Identify which cell holds the provided text, then report its [x, y] central coordinate. 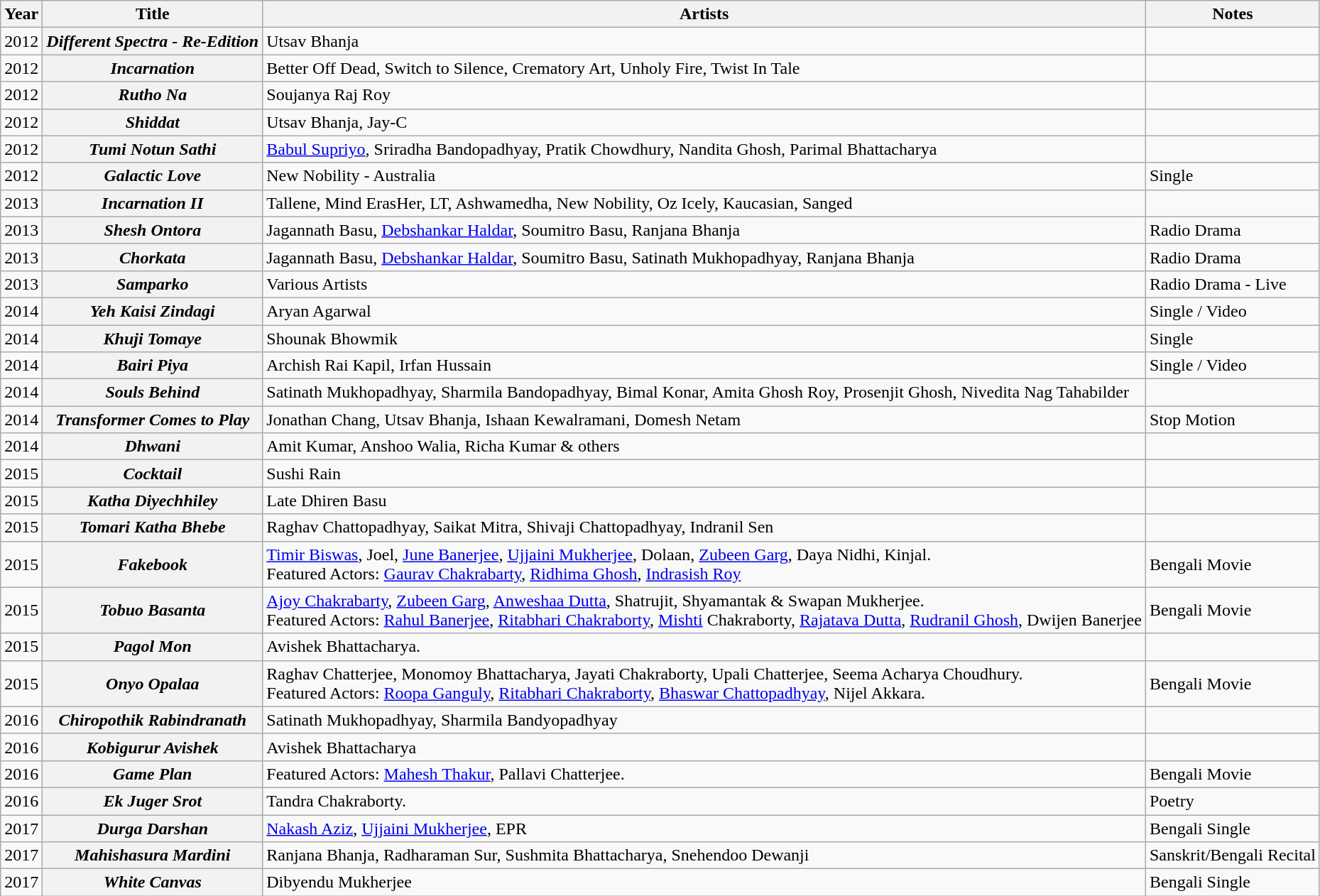
Notes [1233, 14]
Tallene, Mind ErasHer, LT, Ashwamedha, New Nobility, Oz Icely, Kaucasian, Sanged [704, 203]
Khuji Tomaye [153, 339]
Soujanya Raj Roy [704, 95]
Tomari Katha Bhebe [153, 528]
Featured Actors: Mahesh Thakur, Pallavi Chatterjee. [704, 774]
Jagannath Basu, Debshankar Haldar, Soumitro Basu, Ranjana Bhanja [704, 230]
Pagol Mon [153, 647]
Jonathan Chang, Utsav Bhanja, Ishaan Kewalramani, Domesh Netam [704, 420]
Dhwani [153, 447]
Onyo Opalaa [153, 683]
Shiddat [153, 122]
Tandra Chakraborty. [704, 801]
Stop Motion [1233, 420]
Cocktail [153, 474]
Incarnation II [153, 203]
Satinath Mukhopadhyay, Sharmila Bandopadhyay, Bimal Konar, Amita Ghosh Roy, Prosenjit Ghosh, Nivedita Nag Tahabilder [704, 393]
Satinath Mukhopadhyay, Sharmila Bandyopadhyay [704, 720]
Different Spectra - Re-Edition [153, 41]
Dibyendu Mukherjee [704, 883]
New Nobility - Australia [704, 176]
Babul Supriyo, Sriradha Bandopadhyay, Pratik Chowdhury, Nandita Ghosh, Parimal Bhattacharya [704, 149]
Samparko [153, 284]
Archish Rai Kapil, Irfan Hussain [704, 366]
Shesh Ontora [153, 230]
Mahishasura Mardini [153, 856]
Avishek Bhattacharya. [704, 647]
Late Dhiren Basu [704, 501]
Souls Behind [153, 393]
Avishek Bhattacharya [704, 747]
Nakash Aziz, Ujjaini Mukherjee, EPR [704, 829]
Yeh Kaisi Zindagi [153, 311]
Raghav Chattopadhyay, Saikat Mitra, Shivaji Chattopadhyay, Indranil Sen [704, 528]
Year [21, 14]
Sanskrit/Bengali Recital [1233, 856]
Utsav Bhanja, Jay-C [704, 122]
Katha Diyechhiley [153, 501]
Game Plan [153, 774]
Poetry [1233, 801]
Chiropothik Rabindranath [153, 720]
Transformer Comes to Play [153, 420]
Incarnation [153, 68]
Better Off Dead, Switch to Silence, Crematory Art, Unholy Fire, Twist In Tale [704, 68]
Rutho Na [153, 95]
Bairi Piya [153, 366]
Ek Juger Srot [153, 801]
White Canvas [153, 883]
Sushi Rain [704, 474]
Amit Kumar, Anshoo Walia, Richa Kumar & others [704, 447]
Tumi Notun Sathi [153, 149]
Ranjana Bhanja, Radharaman Sur, Sushmita Bhattacharya, Snehendoo Dewanji [704, 856]
Aryan Agarwal [704, 311]
Various Artists [704, 284]
Kobigurur Avishek [153, 747]
Tobuo Basanta [153, 611]
Shounak Bhowmik [704, 339]
Utsav Bhanja [704, 41]
Fakebook [153, 564]
Galactic Love [153, 176]
Title [153, 14]
Chorkata [153, 257]
Jagannath Basu, Debshankar Haldar, Soumitro Basu, Satinath Mukhopadhyay, Ranjana Bhanja [704, 257]
Radio Drama - Live [1233, 284]
Durga Darshan [153, 829]
Artists [704, 14]
